Provide the (X, Y) coordinate of the cell's center where the given text is located.  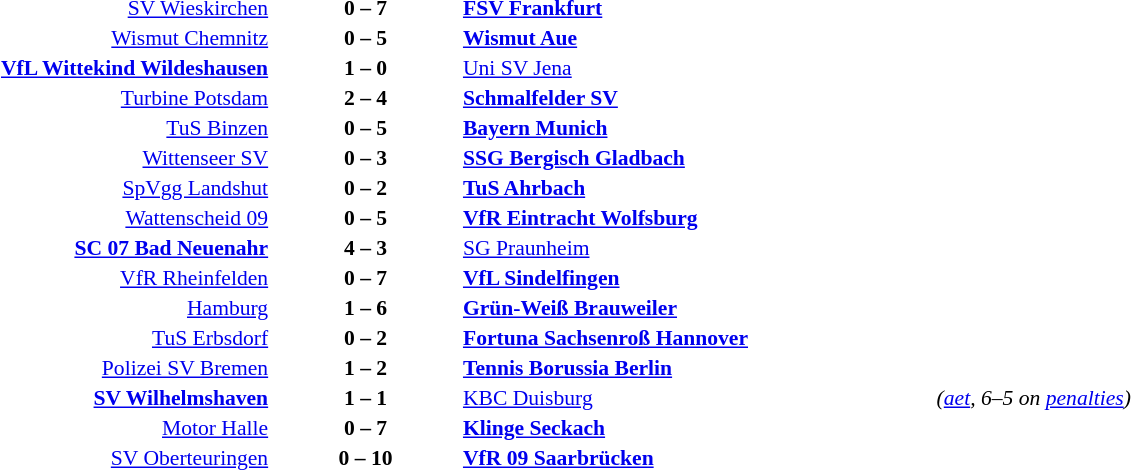
SSG Bergisch Gladbach (697, 158)
1 – 6 (366, 308)
0 – 3 (366, 158)
Wismut Aue (697, 38)
4 – 3 (366, 248)
KBC Duisburg (697, 398)
VfR Eintracht Wolfsburg (697, 218)
1 – 1 (366, 398)
VfL Sindelfingen (697, 278)
Uni SV Jena (697, 68)
Bayern Munich (697, 128)
Klinge Seckach (697, 428)
Schmalfelder SV (697, 98)
SG Praunheim (697, 248)
Tennis Borussia Berlin (697, 368)
Grün-Weiß Brauweiler (697, 308)
1 – 0 (366, 68)
TuS Ahrbach (697, 188)
Fortuna Sachsenroß Hannover (697, 338)
1 – 2 (366, 368)
2 – 4 (366, 98)
